Search for the cell housing the specified text and yield its [X, Y] center coordinate. 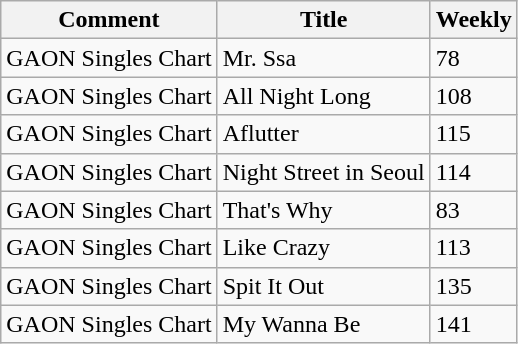
113 [474, 248]
My Wanna Be [324, 324]
115 [474, 134]
All Night Long [324, 96]
Like Crazy [324, 248]
Comment [109, 20]
Spit It Out [324, 286]
Mr. Ssa [324, 58]
Title [324, 20]
Night Street in Seoul [324, 172]
Aflutter [324, 134]
83 [474, 210]
114 [474, 172]
78 [474, 58]
That's Why [324, 210]
Weekly [474, 20]
108 [474, 96]
141 [474, 324]
135 [474, 286]
